Extract the (x, y) coordinate from the center of the cell holding the provided text.  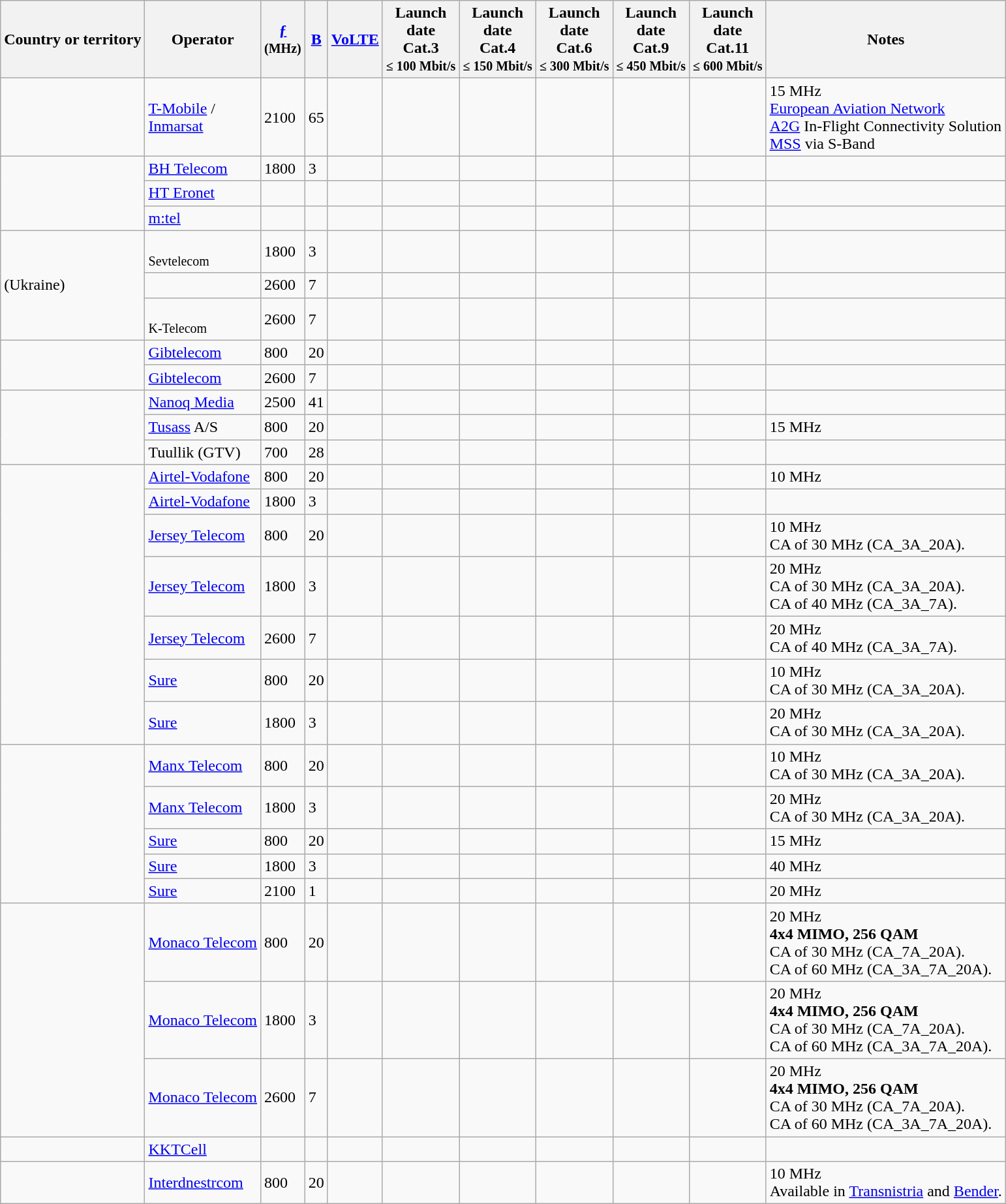
20 MHz (886, 891)
Notes (886, 39)
K-Telecom (203, 318)
Operator (203, 39)
B (316, 39)
ƒ(MHz) (283, 39)
HT Eronet (203, 193)
Tusass A/S (203, 427)
Nanoq Media (203, 402)
LaunchdateCat.4≤ 150 Mbit/s (498, 39)
LaunchdateCat.9≤ 450 Mbit/s (651, 39)
VoLTE (355, 39)
T-Mobile /Inmarsat (203, 117)
20 MHz CA of 40 MHz (CA_3A_7A). (886, 638)
10 MHz (886, 477)
1 (316, 891)
41 (316, 402)
2500 (283, 402)
LaunchdateCat.11≤ 600 Mbit/s (728, 39)
20 MHz CA of 30 MHz (CA_3A_20A).CA of 40 MHz (CA_3A_7A). (886, 587)
Tuullik (GTV) (203, 452)
28 (316, 452)
10 MHz Available in Transnistria and Bender. (886, 1182)
40 MHz (886, 866)
Country or territory (73, 39)
m:tel (203, 218)
LaunchdateCat.6≤ 300 Mbit/s (574, 39)
700 (283, 452)
KKTCell (203, 1149)
BH Telecom (203, 168)
Sevtelecom (203, 252)
Interdnestrcom (203, 1182)
(Ukraine) (73, 285)
LaunchdateCat.3≤ 100 Mbit/s (421, 39)
15 MHz European Aviation NetworkA2G In-Flight Connectivity SolutionMSS via S-Band (886, 117)
65 (316, 117)
